Provide the [x, y] coordinate of the cell's center where the given text is located.  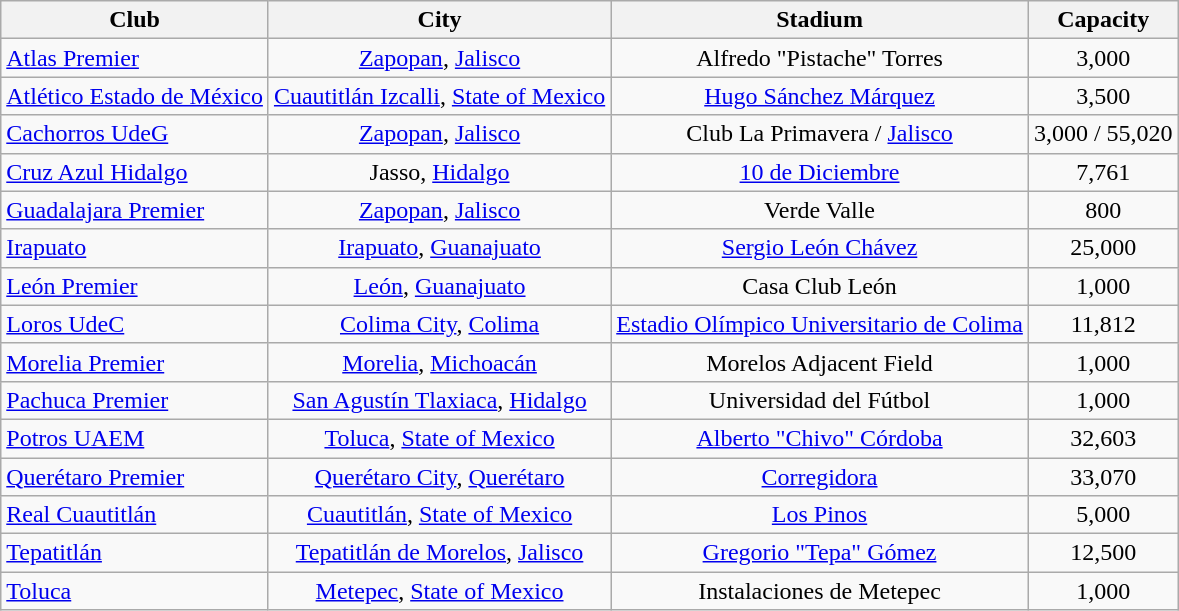
Gregorio "Tepa" Gómez [820, 553]
Metepec, State of Mexico [439, 591]
Atlético Estado de México [135, 96]
Universidad del Fútbol [820, 400]
Tepatitlán de Morelos, Jalisco [439, 553]
Morelia Premier [135, 362]
Morelia, Michoacán [439, 362]
Alberto "Chivo" Córdoba [820, 438]
Toluca [135, 591]
Guadalajara Premier [135, 210]
3,000 [1103, 58]
25,000 [1103, 248]
City [439, 20]
Pachuca Premier [135, 400]
Toluca, State of Mexico [439, 438]
Querétaro City, Querétaro [439, 477]
Hugo Sánchez Márquez [820, 96]
Estadio Olímpico Universitario de Colima [820, 324]
Tepatitlán [135, 553]
800 [1103, 210]
Corregidora [820, 477]
San Agustín Tlaxiaca, Hidalgo [439, 400]
Instalaciones de Metepec [820, 591]
7,761 [1103, 172]
Alfredo "Pistache" Torres [820, 58]
Sergio León Chávez [820, 248]
Irapuato [135, 248]
11,812 [1103, 324]
Loros UdeC [135, 324]
Casa Club León [820, 286]
33,070 [1103, 477]
3,000 / 55,020 [1103, 134]
Verde Valle [820, 210]
Cruz Azul Hidalgo [135, 172]
Jasso, Hidalgo [439, 172]
Club [135, 20]
Colima City, Colima [439, 324]
5,000 [1103, 515]
Real Cuautitlán [135, 515]
Querétaro Premier [135, 477]
Cachorros UdeG [135, 134]
Stadium [820, 20]
3,500 [1103, 96]
Atlas Premier [135, 58]
10 de Diciembre [820, 172]
Los Pinos [820, 515]
Morelos Adjacent Field [820, 362]
Cuautitlán, State of Mexico [439, 515]
León Premier [135, 286]
32,603 [1103, 438]
León, Guanajuato [439, 286]
Cuautitlán Izcalli, State of Mexico [439, 96]
Potros UAEM [135, 438]
Capacity [1103, 20]
Club La Primavera / Jalisco [820, 134]
12,500 [1103, 553]
Irapuato, Guanajuato [439, 248]
